Search for the cell housing the specified text and yield its (x, y) center coordinate. 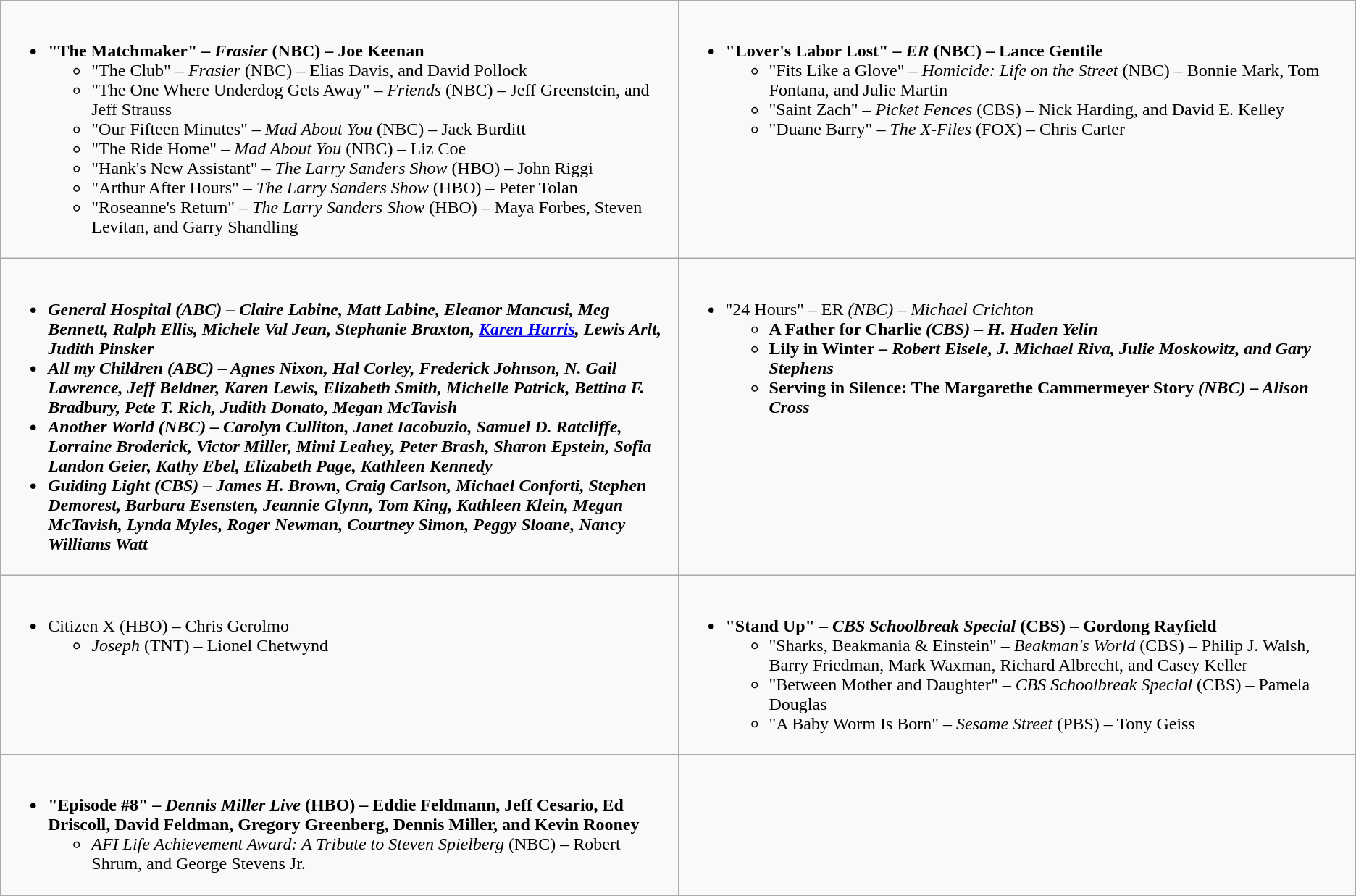
Citizen X (HBO) – Chris GerolmoJoseph (TNT) – Lionel Chetwynd (339, 665)
